Pinpoint the cell where the given text exists, returning its [X, Y] midpoint coordinate. 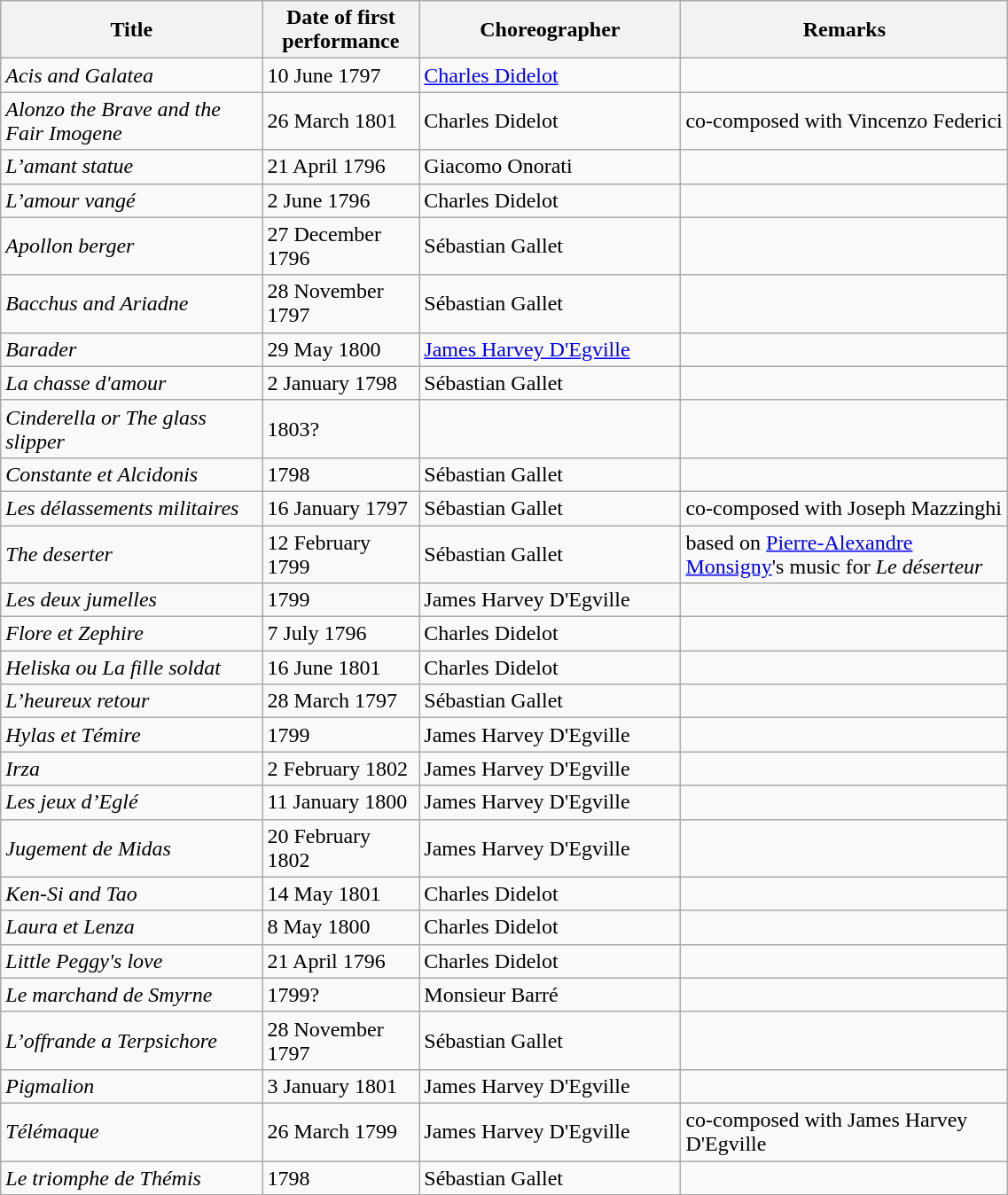
Flore et Zephire [131, 634]
Les jeux d’Eglé [131, 802]
2 June 1796 [340, 200]
based on Pierre-Alexandre Monsigny's music for Le déserteur [844, 553]
7 July 1796 [340, 634]
12 February 1799 [340, 553]
Les deux jumelles [131, 600]
co-composed with James Harvey D'Egville [844, 1131]
26 March 1799 [340, 1131]
16 January 1797 [340, 508]
Barader [131, 349]
11 January 1800 [340, 802]
Cinderella or The glass slipper [131, 429]
Hylas et Témire [131, 735]
Monsieur Barré [550, 995]
27 December 1796 [340, 246]
16 June 1801 [340, 668]
Little Peggy's love [131, 961]
Alonzo the Brave and the Fair Imogene [131, 121]
co-composed with Vincenzo Federici [844, 121]
26 March 1801 [340, 121]
10 June 1797 [340, 75]
L’amant statue [131, 167]
Constante et Alcidonis [131, 474]
Ken-Si and Tao [131, 894]
Acis and Galatea [131, 75]
Irza [131, 769]
8 May 1800 [340, 927]
L’heureux retour [131, 701]
Les délassements militaires [131, 508]
Le marchand de Smyrne [131, 995]
1799? [340, 995]
Remarks [844, 30]
L’amour vangé [131, 200]
Heliska ou La fille soldat [131, 668]
Choreographer [550, 30]
Jugement de Midas [131, 847]
28 March 1797 [340, 701]
29 May 1800 [340, 349]
co-composed with Joseph Mazzinghi [844, 508]
Le triomphe de Thémis [131, 1178]
2 February 1802 [340, 769]
3 January 1801 [340, 1086]
La chasse d'amour [131, 383]
Giacomo Onorati [550, 167]
Title [131, 30]
Laura et Lenza [131, 927]
14 May 1801 [340, 894]
The deserter [131, 553]
Date of first performance [340, 30]
Bacchus and Ariadne [131, 303]
2 January 1798 [340, 383]
Télémaque [131, 1131]
1803? [340, 429]
20 February 1802 [340, 847]
L’offrande a Terpsichore [131, 1041]
Apollon berger [131, 246]
Pigmalion [131, 1086]
